Identify which cell holds the provided text, then report its [x, y] central coordinate. 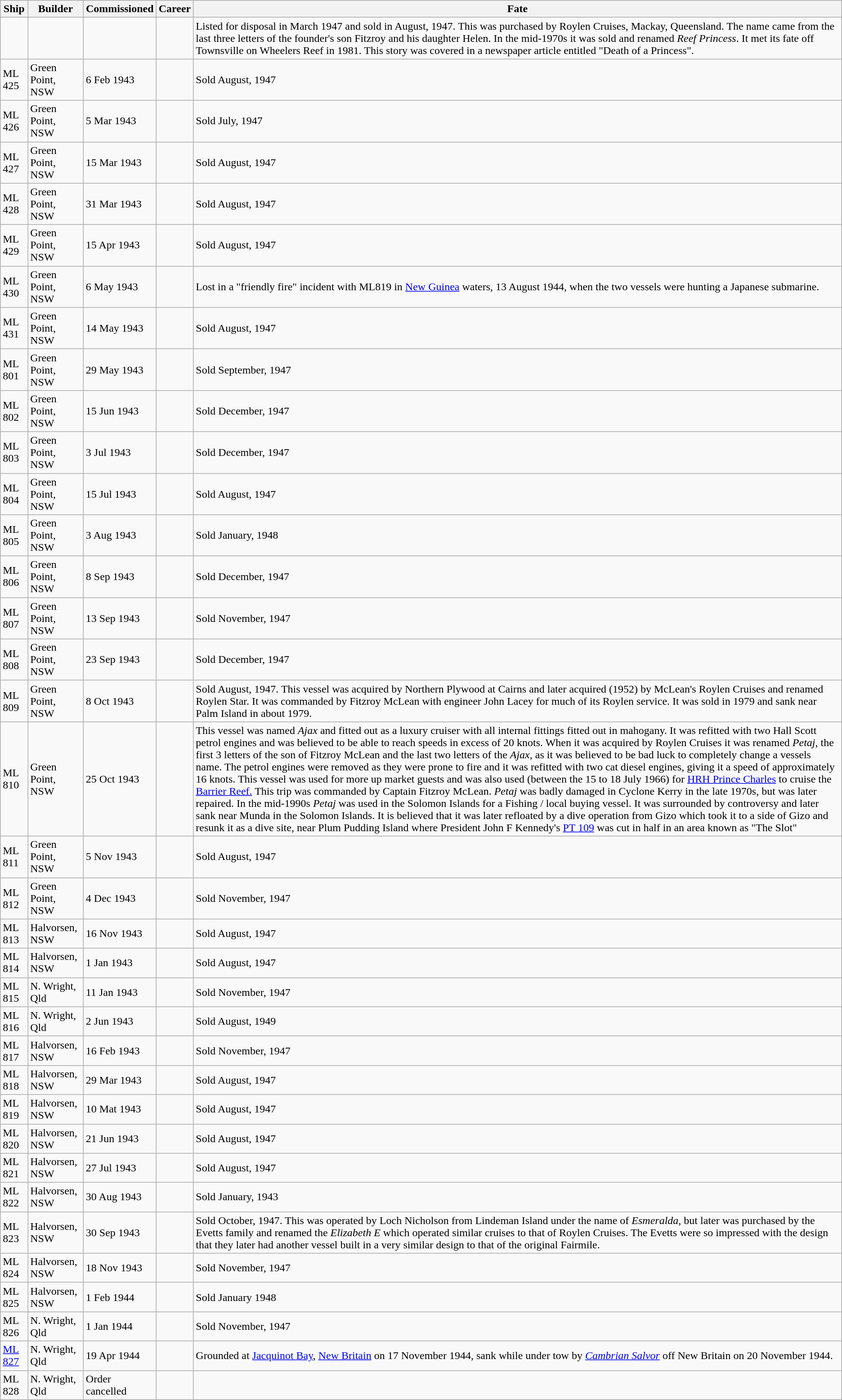
Sold January 1948 [517, 1297]
ML 821 [14, 1168]
ML 431 [14, 328]
Ship [14, 9]
ML 824 [14, 1268]
6 Feb 1943 [120, 80]
1 Jan 1944 [120, 1327]
ML 429 [14, 245]
ML 827 [14, 1355]
15 Jun 1943 [120, 411]
11 Jan 1943 [120, 992]
3 Jul 1943 [120, 452]
ML 425 [14, 80]
15 Jul 1943 [120, 494]
Sold September, 1947 [517, 369]
15 Apr 1943 [120, 245]
31 Mar 1943 [120, 204]
ML 802 [14, 411]
ML 807 [14, 618]
19 Apr 1944 [120, 1355]
Lost in a "friendly fire" incident with ML819 in New Guinea waters, 13 August 1944, when the two vessels were hunting a Japanese submarine. [517, 287]
14 May 1943 [120, 328]
ML 813 [14, 933]
25 Oct 1943 [120, 779]
ML 822 [14, 1197]
8 Sep 1943 [120, 577]
ML 809 [14, 701]
ML 810 [14, 779]
Grounded at Jacquinot Bay, New Britain on 17 November 1944, sank while under tow by Cambrian Salvor off New Britain on 20 November 1944. [517, 1355]
Order cancelled [120, 1385]
Fate [517, 9]
27 Jul 1943 [120, 1168]
15 Mar 1943 [120, 162]
ML 825 [14, 1297]
13 Sep 1943 [120, 618]
30 Sep 1943 [120, 1233]
23 Sep 1943 [120, 660]
Sold January, 1948 [517, 536]
8 Oct 1943 [120, 701]
ML 806 [14, 577]
Sold August, 1949 [517, 1022]
ML 818 [14, 1080]
21 Jun 1943 [120, 1139]
ML 812 [14, 898]
ML 819 [14, 1109]
ML 803 [14, 452]
ML 428 [14, 204]
16 Nov 1943 [120, 933]
ML 430 [14, 287]
1 Jan 1943 [120, 963]
2 Jun 1943 [120, 1022]
ML 815 [14, 992]
5 Mar 1943 [120, 121]
Builder [56, 9]
Sold January, 1943 [517, 1197]
ML 814 [14, 963]
ML 826 [14, 1327]
ML 816 [14, 1022]
16 Feb 1943 [120, 1050]
ML 801 [14, 369]
Sold July, 1947 [517, 121]
ML 808 [14, 660]
ML 811 [14, 857]
30 Aug 1943 [120, 1197]
4 Dec 1943 [120, 898]
6 May 1943 [120, 287]
10 Mat 1943 [120, 1109]
ML 805 [14, 536]
ML 823 [14, 1233]
5 Nov 1943 [120, 857]
29 May 1943 [120, 369]
ML 427 [14, 162]
ML 820 [14, 1139]
ML 804 [14, 494]
ML 817 [14, 1050]
1 Feb 1944 [120, 1297]
Commissioned [120, 9]
ML 828 [14, 1385]
ML 426 [14, 121]
18 Nov 1943 [120, 1268]
3 Aug 1943 [120, 536]
Career [175, 9]
29 Mar 1943 [120, 1080]
